Search for the cell housing the specified text and yield its [X, Y] center coordinate. 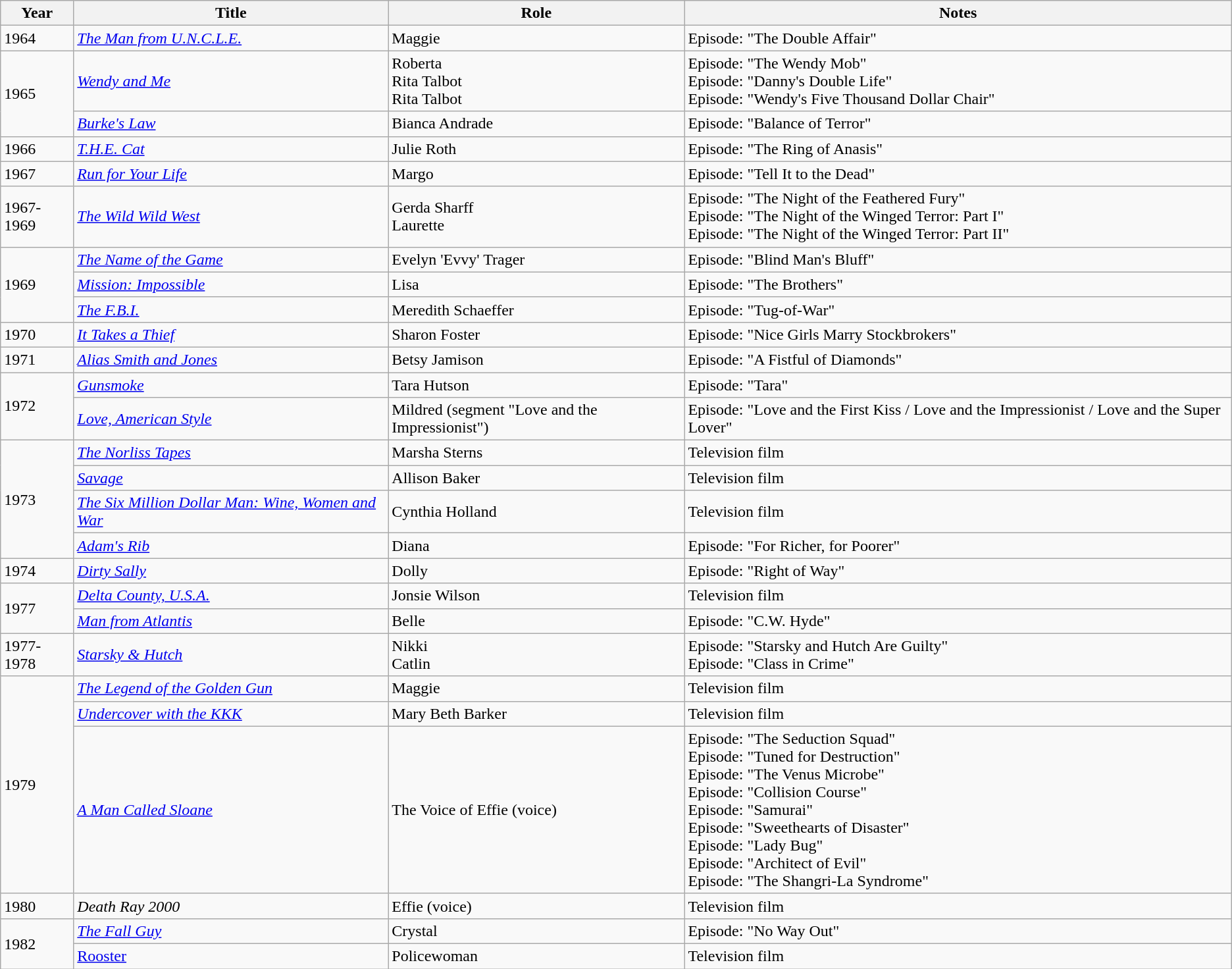
Gunsmoke [231, 385]
Run for Your Life [231, 174]
1972 [37, 407]
The Six Million Dollar Man: Wine, Women and War [231, 512]
Bianca Andrade [536, 124]
Episode: "Balance of Terror" [958, 124]
Mission: Impossible [231, 284]
Lisa [536, 284]
1971 [37, 359]
Adam's Rib [231, 546]
Title [231, 13]
1973 [37, 499]
Starsky & Hutch [231, 654]
The Legend of the Golden Gun [231, 689]
Betsy Jamison [536, 359]
Evelyn 'Evvy' Trager [536, 259]
T.H.E. Cat [231, 149]
The Man from U.N.C.L.E. [231, 38]
Jonsie Wilson [536, 596]
1979 [37, 785]
Episode: "Tara" [958, 385]
Cynthia Holland [536, 512]
Episode: "C.W. Hyde" [958, 621]
1977-1978 [37, 654]
Notes [958, 13]
A Man Called Sloane [231, 810]
Episode: "Tell It to the Dead" [958, 174]
Margo [536, 174]
Crystal [536, 931]
Gerda SharffLaurette [536, 217]
Episode: "Tug-of-War" [958, 309]
Effie (voice) [536, 906]
Episode: "The Ring of Anasis" [958, 149]
Rooster [231, 956]
Marsha Sterns [536, 453]
1974 [37, 571]
1982 [37, 943]
Julie Roth [536, 149]
The Wild Wild West [231, 217]
Man from Atlantis [231, 621]
The Name of the Game [231, 259]
1970 [37, 334]
1967-1969 [37, 217]
Dirty Sally [231, 571]
1967 [37, 174]
Belle [536, 621]
Mildred (segment "Love and the Impressionist") [536, 419]
The Fall Guy [231, 931]
RobertaRita TalbotRita Talbot [536, 81]
Episode: "No Way Out" [958, 931]
Tara Hutson [536, 385]
Love, American Style [231, 419]
Delta County, U.S.A. [231, 596]
The Voice of Effie (voice) [536, 810]
1966 [37, 149]
Alias Smith and Jones [231, 359]
Sharon Foster [536, 334]
1969 [37, 284]
Allison Baker [536, 478]
Death Ray 2000 [231, 906]
Episode: "Love and the First Kiss / Love and the Impressionist / Love and the Super Lover" [958, 419]
Mary Beth Barker [536, 714]
NikkiCatlin [536, 654]
Wendy and Me [231, 81]
Diana [536, 546]
Meredith Schaeffer [536, 309]
Episode: "The Wendy Mob"Episode: "Danny's Double Life"Episode: "Wendy's Five Thousand Dollar Chair" [958, 81]
1965 [37, 93]
Episode: "Right of Way" [958, 571]
Policewoman [536, 956]
Episode: "Blind Man's Bluff" [958, 259]
Episode: "Starsky and Hutch Are Guilty"Episode: "Class in Crime" [958, 654]
Episode: "The Double Affair" [958, 38]
1964 [37, 38]
The F.B.I. [231, 309]
Episode: "For Richer, for Poorer" [958, 546]
1980 [37, 906]
Dolly [536, 571]
The Norliss Tapes [231, 453]
Episode: "The Brothers" [958, 284]
Year [37, 13]
Episode: "Nice Girls Marry Stockbrokers" [958, 334]
Savage [231, 478]
Role [536, 13]
Undercover with the KKK [231, 714]
Episode: "The Night of the Feathered Fury"Episode: "The Night of the Winged Terror: Part I"Episode: "The Night of the Winged Terror: Part II" [958, 217]
Episode: "A Fistful of Diamonds" [958, 359]
It Takes a Thief [231, 334]
Burke's Law [231, 124]
1977 [37, 608]
